Identify which cell holds the provided text, then report its (x, y) central coordinate. 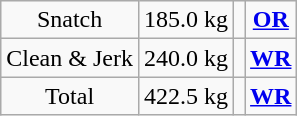
Snatch (70, 20)
Clean & Jerk (70, 58)
OR (271, 20)
185.0 kg (186, 20)
Total (70, 96)
422.5 kg (186, 96)
240.0 kg (186, 58)
